For the text-containing cell, return its midpoint in (x, y) coordinate format. 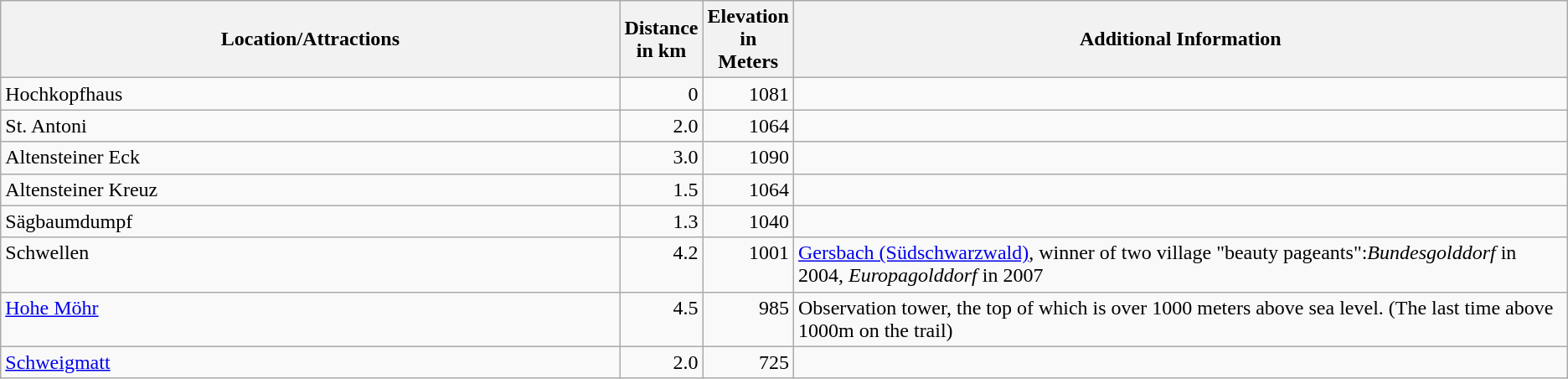
Schwellen (310, 265)
Observation tower, the top of which is over 1000 meters above sea level. (The last time above 1000m on the trail) (1180, 319)
Altensteiner Kreuz (310, 189)
Altensteiner Eck (310, 158)
Hochkopfhaus (310, 94)
Location/Attractions (310, 39)
Distance in km (662, 39)
1.5 (662, 189)
4.5 (662, 319)
985 (748, 319)
1001 (748, 265)
3.0 (662, 158)
St. Antoni (310, 126)
4.2 (662, 265)
Schweigmatt (310, 362)
1040 (748, 221)
Hohe Möhr (310, 319)
Gersbach (Südschwarzwald), winner of two village "beauty pageants":Bundesgolddorf in 2004, Europagolddorf in 2007 (1180, 265)
Sägbaumdumpf (310, 221)
1081 (748, 94)
1.3 (662, 221)
1090 (748, 158)
725 (748, 362)
Elevation in Meters (748, 39)
0 (662, 94)
Additional Information (1180, 39)
